Search for the cell housing the specified text and yield its [X, Y] center coordinate. 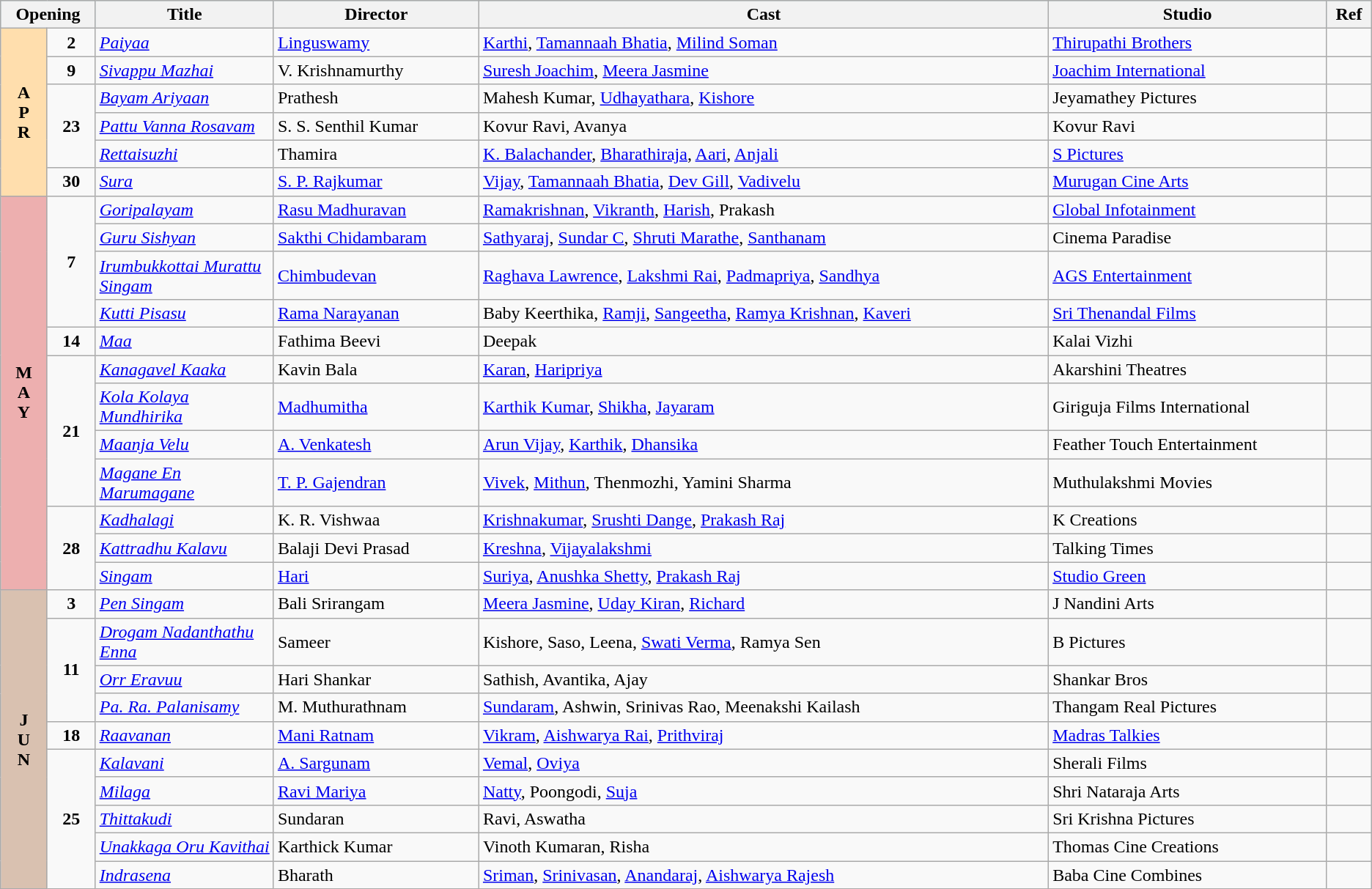
Sri Krishna Pictures [1187, 819]
Sivappu Mazhai [185, 70]
Milaga [185, 791]
25 [71, 819]
Drogam Nadanthathu Enna [185, 642]
Raghava Lawrence, Lakshmi Rai, Padmapriya, Sandhya [764, 276]
J Nandini Arts [1187, 604]
Kalai Vizhi [1187, 341]
Meera Jasmine, Uday Kiran, Richard [764, 604]
Ravi, Aswatha [764, 819]
B Pictures [1187, 642]
Linguswamy [376, 43]
Thirupathi Brothers [1187, 43]
Sakthi Chidambaram [376, 237]
Thomas Cine Creations [1187, 846]
Raavanan [185, 735]
Sundaram, Ashwin, Srinivas Rao, Meenakshi Kailash [764, 707]
Kovur Ravi [1187, 126]
Goripalayam [185, 210]
Baby Keerthika, Ramji, Sangeetha, Ramya Krishnan, Kaveri [764, 313]
Fathima Beevi [376, 341]
Vijay, Tamannaah Bhatia, Dev Gill, Vadivelu [764, 182]
Madras Talkies [1187, 735]
Thangam Real Pictures [1187, 707]
Baba Cine Combines [1187, 874]
Sriman, Srinivasan, Anandaraj, Aishwarya Rajesh [764, 874]
Feather Touch Entertainment [1187, 445]
A. Sargunam [376, 763]
Bali Srirangam [376, 604]
Maa [185, 341]
30 [71, 182]
11 [71, 670]
Sherali Films [1187, 763]
Ref [1349, 15]
Joachim International [1187, 70]
Vikram, Aishwarya Rai, Prithviraj [764, 735]
APR [23, 112]
Orr Eravuu [185, 679]
Pa. Ra. Palanisamy [185, 707]
JUN [23, 739]
Paiyaa [185, 43]
9 [71, 70]
M. Muthurathnam [376, 707]
Mahesh Kumar, Udhayathara, Kishore [764, 98]
Vivek, Mithun, Thenmozhi, Yamini Sharma [764, 482]
Natty, Poongodi, Suja [764, 791]
Deepak [764, 341]
Kutti Pisasu [185, 313]
Karthick Kumar [376, 846]
Pen Singam [185, 604]
K. R. Vishwaa [376, 520]
Bayam Ariyaan [185, 98]
28 [71, 548]
Studio [1187, 15]
Suriya, Anushka Shetty, Prakash Raj [764, 576]
Kovur Ravi, Avanya [764, 126]
Balaji Devi Prasad [376, 548]
Magane En Marumagane [185, 482]
MAY [23, 393]
Murugan Cine Arts [1187, 182]
Hari [376, 576]
Ramakrishnan, Vikranth, Harish, Prakash [764, 210]
S. P. Rajkumar [376, 182]
7 [71, 261]
Chimbudevan [376, 276]
Kreshna, Vijayalakshmi [764, 548]
Akarshini Theatres [1187, 369]
Rama Narayanan [376, 313]
Karan, Haripriya [764, 369]
Ravi Mariya [376, 791]
Kattradhu Kalavu [185, 548]
Karthi, Tamannaah Bhatia, Milind Soman [764, 43]
AGS Entertainment [1187, 276]
Sathish, Avantika, Ajay [764, 679]
23 [71, 126]
21 [71, 430]
T. P. Gajendran [376, 482]
S Pictures [1187, 154]
Hari Shankar [376, 679]
Giriguja Films International [1187, 407]
Kola Kolaya Mundhirika [185, 407]
Director [376, 15]
Singam [185, 576]
Studio Green [1187, 576]
Rettaisuzhi [185, 154]
Unakkaga Oru Kavithai [185, 846]
S. S. Senthil Kumar [376, 126]
Muthulakshmi Movies [1187, 482]
Shri Nataraja Arts [1187, 791]
Sathyaraj, Sundar C, Shruti Marathe, Santhanam [764, 237]
Karthik Kumar, Shikha, Jayaram [764, 407]
Vemal, Oviya [764, 763]
Talking Times [1187, 548]
Kadhalagi [185, 520]
Irumbukkottai Murattu Singam [185, 276]
3 [71, 604]
Krishnakumar, Srushti Dange, Prakash Raj [764, 520]
Thittakudi [185, 819]
Sundaran [376, 819]
Kishore, Saso, Leena, Swati Verma, Ramya Sen [764, 642]
Opening [48, 15]
Rasu Madhuravan [376, 210]
Shankar Bros [1187, 679]
K. Balachander, Bharathiraja, Aari, Anjali [764, 154]
Prathesh [376, 98]
Kavin Bala [376, 369]
Arun Vijay, Karthik, Dhansika [764, 445]
V. Krishnamurthy [376, 70]
Cast [764, 15]
Pattu Vanna Rosavam [185, 126]
K Creations [1187, 520]
2 [71, 43]
Vinoth Kumaran, Risha [764, 846]
A. Venkatesh [376, 445]
Mani Ratnam [376, 735]
Bharath [376, 874]
14 [71, 341]
Sameer [376, 642]
Sura [185, 182]
Kanagavel Kaaka [185, 369]
Jeyamathey Pictures [1187, 98]
Maanja Velu [185, 445]
Title [185, 15]
Sri Thenandal Films [1187, 313]
Indrasena [185, 874]
Kalavani [185, 763]
Madhumitha [376, 407]
Guru Sishyan [185, 237]
18 [71, 735]
Thamira [376, 154]
Cinema Paradise [1187, 237]
Global Infotainment [1187, 210]
Suresh Joachim, Meera Jasmine [764, 70]
